For the text-containing cell, return its midpoint in (x, y) coordinate format. 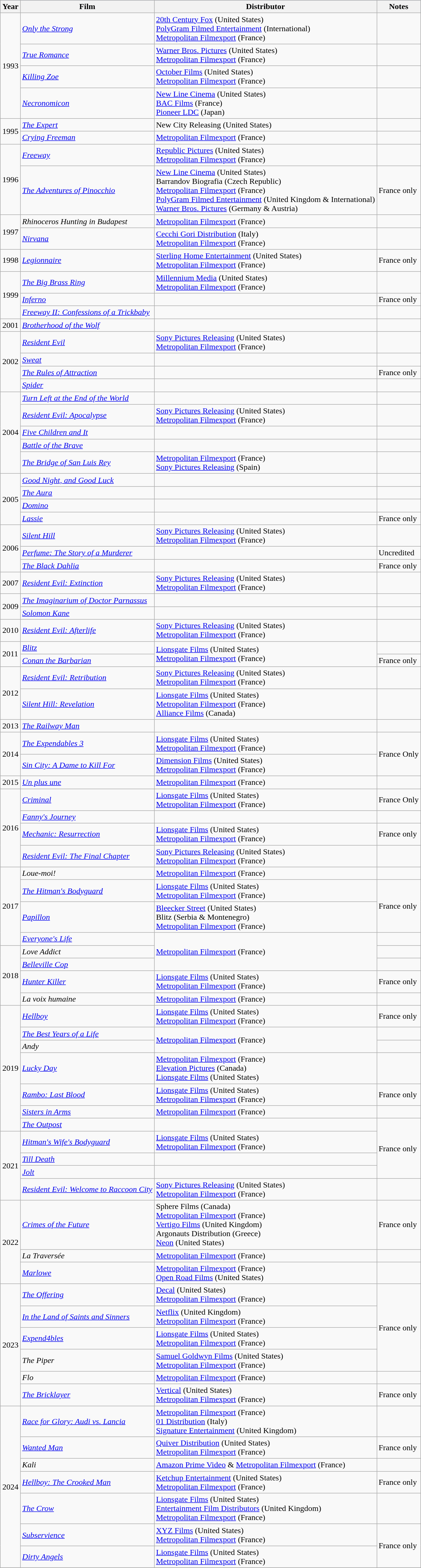
Resident Evil: The Final Chapter (87, 856)
Lucky Day (87, 1068)
2018 (10, 975)
Lassie (87, 518)
Criminal (87, 799)
Uncredited (399, 553)
Millennium Media (United States)Metropolitan Filmexport (France) (265, 282)
1996 (10, 179)
2019 (10, 1068)
Subservience (87, 1535)
Loue-moi! (87, 873)
Rhinoceros Hunting in Budapest (87, 221)
Crimes of the Future (87, 1225)
1993 (10, 66)
Metropolitan Filmexport (France)01 Distribution (Italy)Signature Entertainment (United Kingdom) (265, 1421)
Rambo: Last Blood (87, 1095)
Distributor (265, 7)
The Crow (87, 1509)
Killing Zoe (87, 77)
2017 (10, 906)
Freeway II: Confessions of a Trickbaby (87, 312)
Sterling Home Entertainment (United States)Metropolitan Filmexport (France) (265, 260)
Metropolitan Filmexport (France)Elevation Pictures (Canada)Lionsgate Films (United States) (265, 1068)
1997 (10, 232)
Dimension Films (United States)Metropolitan Filmexport (France) (265, 765)
Hellboy (87, 1016)
2005 (10, 499)
20th Century Fox (United States)PolyGram Filmed Entertainment (International)Metropolitan Filmexport (France) (265, 29)
Resident Evil (87, 342)
New City Releasing (United States) (265, 125)
1995 (10, 131)
Sweat (87, 360)
True Romance (87, 55)
The Hitman's Bodyguard (87, 891)
Silent Hill: Revelation (87, 704)
Resident Evil: Apocalypse (87, 415)
Lionsgate Films (United States)Metropolitan Filmexport (France)Alliance Films (Canada) (265, 704)
Decal (United States)Metropolitan Filmexport (France) (265, 1295)
Sphere Films (Canada)Metropolitan Filmexport (France)Vertigo Films (United Kingdom)Argonauts Distribution (Greece)Neon (United States) (265, 1225)
Metropolitan Filmexport (France)Sony Pictures Releasing (Spain) (265, 462)
The Bridge of San Luis Rey (87, 462)
XYZ Films (United States)Metropolitan Filmexport (France) (265, 1535)
2007 (10, 583)
Five Children and It (87, 433)
Republic Pictures (United States)Metropolitan Filmexport (France) (265, 155)
2015 (10, 782)
2009 (10, 607)
The Piper (87, 1360)
2011 (10, 654)
The Bricklayer (87, 1395)
Spider (87, 385)
The Offering (87, 1295)
Hunter Killer (87, 982)
Kali (87, 1465)
Lionsgate Films (United States)Entertainment Film Distributors (United Kingdom)Metropolitan Filmexport (France) (265, 1509)
The Big Brass Ring (87, 282)
2013 (10, 726)
The Best Years of a Life (87, 1033)
The Outpost (87, 1125)
2024 (10, 1487)
2004 (10, 433)
Papillon (87, 917)
Andy (87, 1046)
The Adventures of Pinocchio (87, 190)
Belleville Cop (87, 964)
2022 (10, 1242)
Brotherhood of the Wolf (87, 325)
2023 (10, 1345)
2010 (10, 630)
2002 (10, 362)
Quiver Distribution (United States)Metropolitan Filmexport (France) (265, 1448)
Solomon Kane (87, 613)
Resident Evil: Retribution (87, 678)
Warner Bros. Pictures (United States)Metropolitan Filmexport (France) (265, 55)
The Rules of Attraction (87, 372)
Freeway (87, 155)
Vertical (United States)Metropolitan Filmexport (France) (265, 1395)
Necronomicon (87, 103)
October Films (United States)Metropolitan Filmexport (France) (265, 77)
Resident Evil: Welcome to Raccoon City (87, 1189)
Domino (87, 505)
Dirty Angels (87, 1557)
Sisters in Arms (87, 1112)
2021 (10, 1166)
La voix humaine (87, 999)
Crying Freeman (87, 138)
Metropolitan Filmexport (France)Open Road Films (United States) (265, 1273)
1999 (10, 295)
Film (87, 7)
The Aura (87, 493)
Marlowe (87, 1273)
Resident Evil: Extinction (87, 583)
Resident Evil: Afterlife (87, 630)
Turn Left at the End of the World (87, 398)
Race for Glory: Audi vs. Lancia (87, 1421)
In the Land of Saints and Sinners (87, 1317)
Battle of the Brave (87, 445)
Cecchi Gori Distribution (Italy)Metropolitan Filmexport (France) (265, 238)
Till Death (87, 1159)
New Line Cinema (United States)BAC Films (France)Pioneer LDC (Japan) (265, 103)
Wanted Man (87, 1448)
Year (10, 7)
La Traversée (87, 1256)
The Imaginarium of Doctor Parnassus (87, 600)
The Expert (87, 125)
Mechanic: Resurrection (87, 834)
Jolt (87, 1172)
Everyone's Life (87, 939)
Nirvana (87, 238)
Blitz (87, 648)
Bleecker Street (United States)Blitz (Serbia & Montenegro)Metropolitan Filmexport (France) (265, 917)
2016 (10, 827)
2001 (10, 325)
Love Addict (87, 952)
Conan the Barbarian (87, 660)
Only the Strong (87, 29)
1998 (10, 260)
Perfume: The Story of a Murderer (87, 553)
Ketchup Entertainment (United States)Metropolitan Filmexport (France) (265, 1482)
Inferno (87, 300)
Expend4bles (87, 1338)
Notes (399, 7)
Un plus une (87, 782)
Netflix (United Kingdom)Metropolitan Filmexport (France) (265, 1317)
2006 (10, 548)
Amazon Prime Video & Metropolitan Filmexport (France) (265, 1465)
The Expendables 3 (87, 743)
Flo (87, 1377)
Good Night, and Good Luck (87, 480)
The Black Dahlia (87, 566)
Sin City: A Dame to Kill For (87, 765)
The Railway Man (87, 726)
Fanny's Journey (87, 817)
Hellboy: The Crooked Man (87, 1482)
Hitman's Wife's Bodyguard (87, 1142)
Legionnaire (87, 260)
2014 (10, 754)
Samuel Goldwyn Films (United States)Metropolitan Filmexport (France) (265, 1360)
Silent Hill (87, 536)
2012 (10, 693)
